Identify which cell holds the provided text, then report its [x, y] central coordinate. 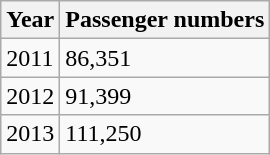
91,399 [165, 96]
111,250 [165, 134]
2012 [30, 96]
86,351 [165, 58]
Year [30, 20]
Passenger numbers [165, 20]
2013 [30, 134]
2011 [30, 58]
